For the text-containing cell, return its midpoint in [x, y] coordinate format. 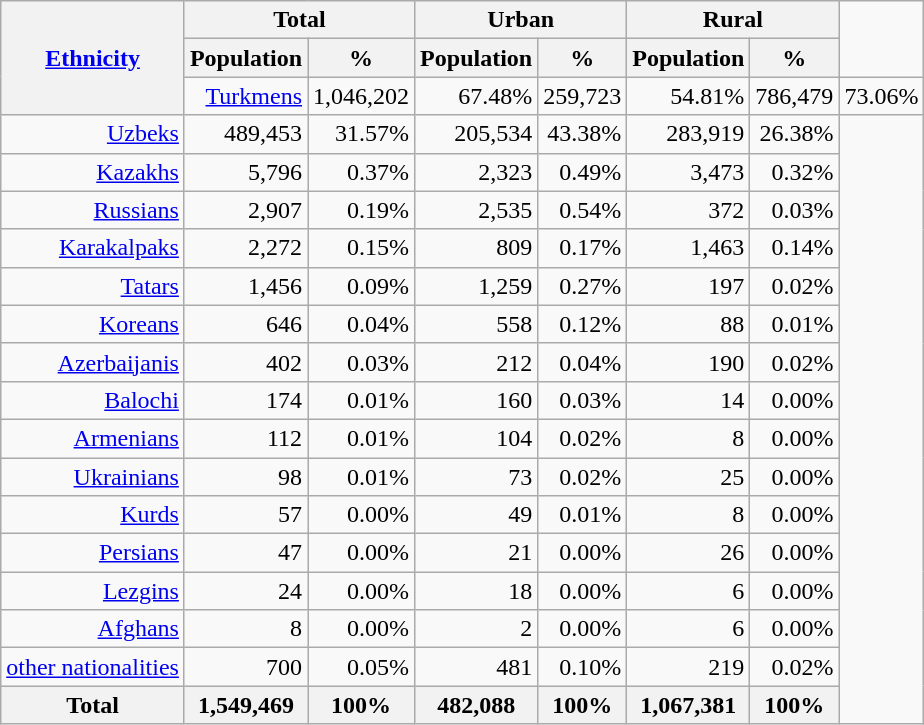
104 [476, 438]
Karakalpaks [93, 248]
26.38% [794, 134]
700 [246, 667]
Russians [93, 210]
Ethnicity [93, 58]
197 [688, 286]
481 [476, 667]
1,463 [688, 248]
809 [476, 248]
Rural [733, 20]
73.06% [882, 96]
0.05% [362, 667]
14 [688, 400]
402 [246, 362]
Kazakhs [93, 172]
558 [476, 324]
0.27% [582, 286]
57 [246, 515]
Afghans [93, 629]
219 [688, 667]
112 [246, 438]
372 [688, 210]
88 [688, 324]
67.48% [476, 96]
73 [476, 477]
212 [476, 362]
Armenians [93, 438]
160 [476, 400]
18 [476, 591]
2 [476, 629]
Lezgins [93, 591]
489,453 [246, 134]
26 [688, 553]
0.49% [582, 172]
0.09% [362, 286]
259,723 [582, 96]
205,534 [476, 134]
Turkmens [246, 96]
0.15% [362, 248]
2,907 [246, 210]
54.81% [688, 96]
31.57% [362, 134]
1,067,381 [688, 705]
Koreans [93, 324]
482,088 [476, 705]
98 [246, 477]
Persians [93, 553]
0.17% [582, 248]
2,323 [476, 172]
Azerbaijanis [93, 362]
1,549,469 [246, 705]
Balochi [93, 400]
0.19% [362, 210]
1,456 [246, 286]
Urban [521, 20]
646 [246, 324]
25 [688, 477]
2,272 [246, 248]
47 [246, 553]
Tatars [93, 286]
other nationalities [93, 667]
21 [476, 553]
1,046,202 [362, 96]
0.54% [582, 210]
5,796 [246, 172]
Uzbeks [93, 134]
0.14% [794, 248]
283,919 [688, 134]
Ukrainians [93, 477]
1,259 [476, 286]
190 [688, 362]
174 [246, 400]
786,479 [794, 96]
0.12% [582, 324]
3,473 [688, 172]
0.37% [362, 172]
0.10% [582, 667]
49 [476, 515]
24 [246, 591]
43.38% [582, 134]
2,535 [476, 210]
0.32% [794, 172]
Kurds [93, 515]
